From the cell containing the given text, extract its center point as [X, Y] coordinate. 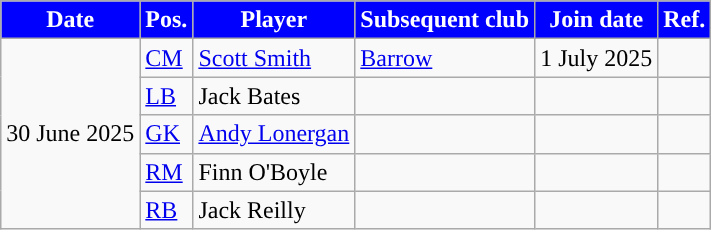
Join date [596, 20]
Scott Smith [274, 58]
Finn O'Boyle [274, 172]
CM [166, 58]
RM [166, 172]
RB [166, 210]
Subsequent club [445, 20]
Pos. [166, 20]
LB [166, 96]
Jack Bates [274, 96]
Andy Lonergan [274, 134]
Date [70, 20]
30 June 2025 [70, 134]
Jack Reilly [274, 210]
Player [274, 20]
Barrow [445, 58]
Ref. [684, 20]
GK [166, 134]
1 July 2025 [596, 58]
